For the text-containing cell, return its midpoint in (x, y) coordinate format. 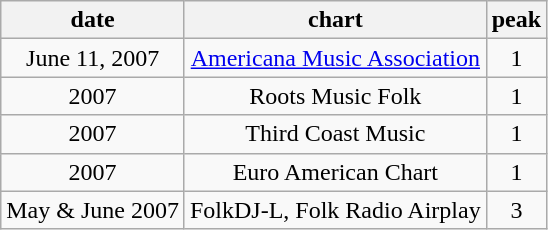
May & June 2007 (93, 210)
Americana Music Association (335, 58)
chart (335, 20)
date (93, 20)
FolkDJ-L, Folk Radio Airplay (335, 210)
peak (516, 20)
Third Coast Music (335, 134)
June 11, 2007 (93, 58)
Euro American Chart (335, 172)
Roots Music Folk (335, 96)
3 (516, 210)
